Scan for the cell matching the given text and deliver its [X, Y] coordinate at center. 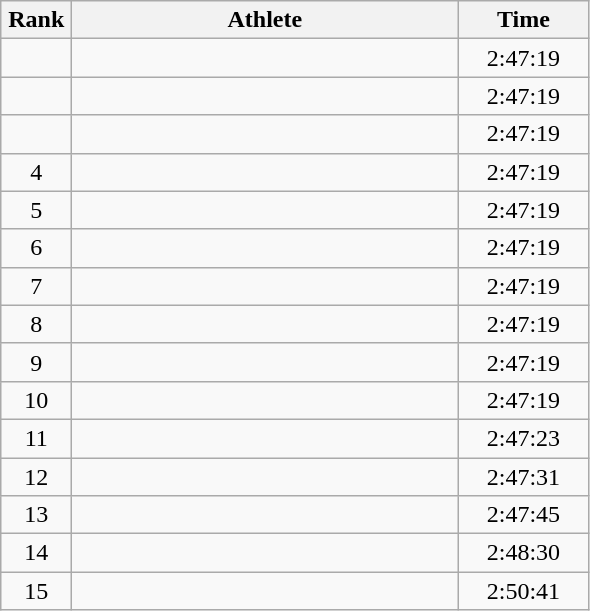
6 [36, 248]
15 [36, 591]
10 [36, 400]
9 [36, 362]
4 [36, 172]
5 [36, 210]
7 [36, 286]
8 [36, 324]
Time [524, 20]
Athlete [265, 20]
2:47:45 [524, 515]
2:47:23 [524, 438]
2:50:41 [524, 591]
2:47:31 [524, 477]
13 [36, 515]
12 [36, 477]
14 [36, 553]
11 [36, 438]
Rank [36, 20]
2:48:30 [524, 553]
